From the cell containing the given text, extract its center point as (x, y) coordinate. 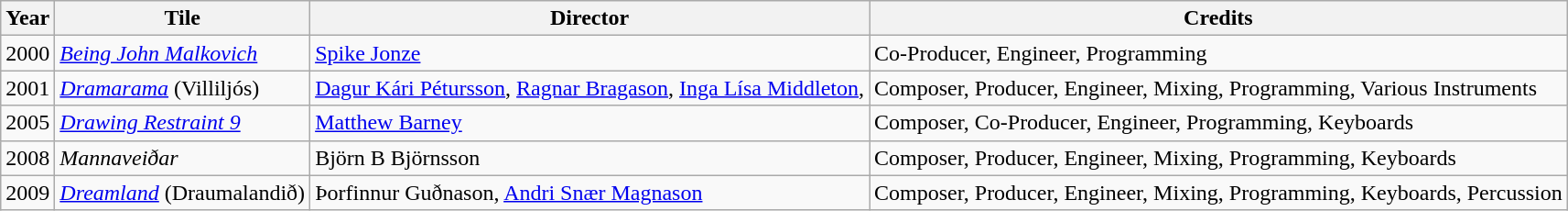
2008 (27, 158)
Composer, Producer, Engineer, Mixing, Programming, Keyboards, Percussion (1219, 193)
Being John Malkovich (183, 53)
Dramarama (Villiljós) (183, 88)
2000 (27, 53)
Spike Jonze (589, 53)
Matthew Barney (589, 123)
2005 (27, 123)
Composer, Co-Producer, Engineer, Programming, Keyboards (1219, 123)
Dagur Kári Pétursson, Ragnar Bragason, Inga Lísa Middleton, (589, 88)
Year (27, 18)
Tile (183, 18)
Director (589, 18)
Credits (1219, 18)
2009 (27, 193)
Mannaveiðar (183, 158)
Dreamland (Draumalandið) (183, 193)
Björn B Björnsson (589, 158)
Drawing Restraint 9 (183, 123)
Þorfinnur Guðnason, Andri Snær Magnason (589, 193)
2001 (27, 88)
Co-Producer, Engineer, Programming (1219, 53)
Composer, Producer, Engineer, Mixing, Programming, Various Instruments (1219, 88)
Composer, Producer, Engineer, Mixing, Programming, Keyboards (1219, 158)
